Locate the cell with the specified text and output its (X, Y) center coordinate. 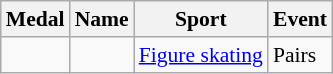
Event (300, 19)
Sport (201, 19)
Medal (36, 19)
Name (102, 19)
Figure skating (201, 55)
Pairs (300, 55)
